Search for the cell housing the specified text and yield its (x, y) center coordinate. 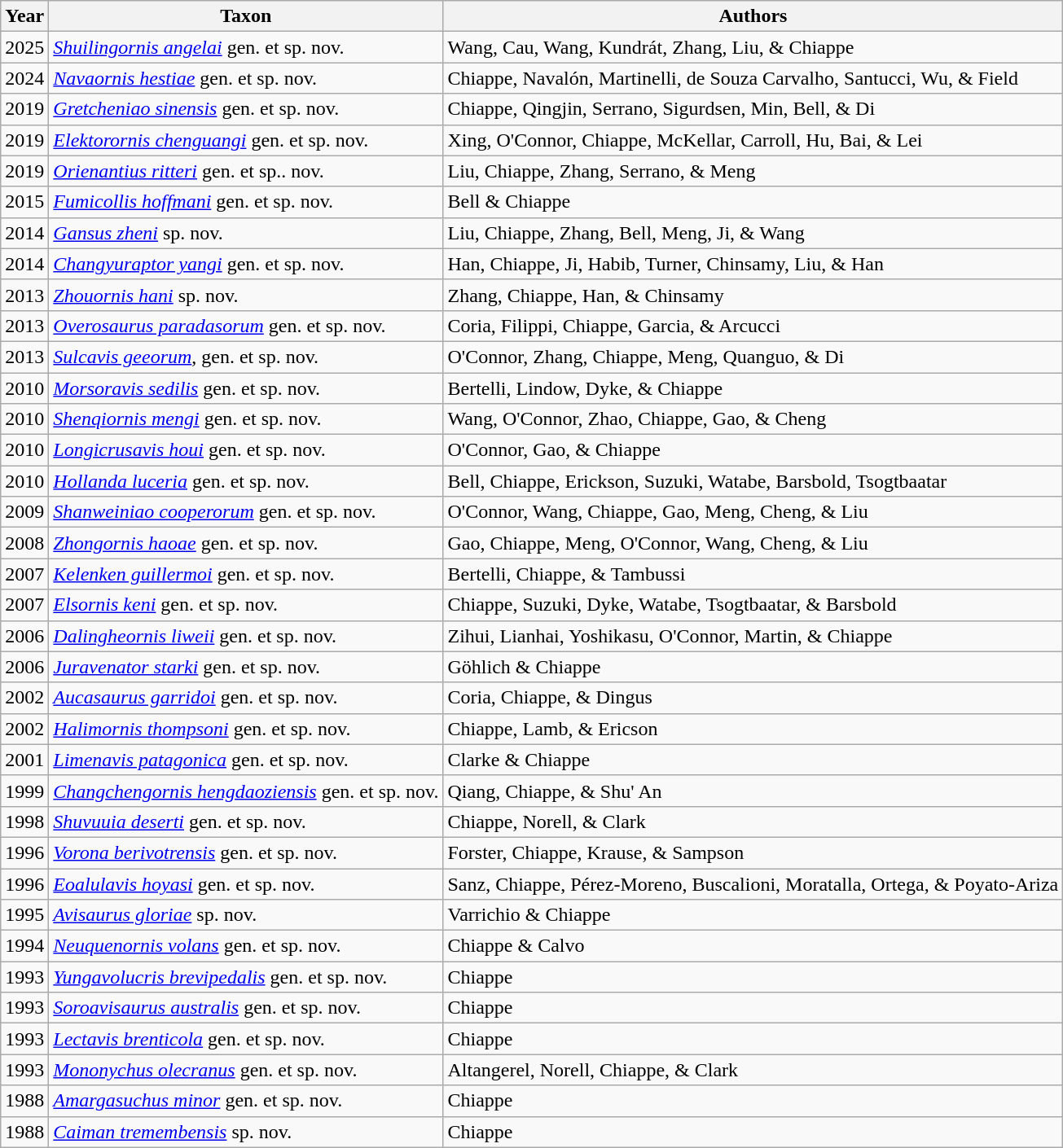
Changyuraptor yangi gen. et sp. nov. (246, 264)
Year (24, 16)
Coria, Chiappe, & Dingus (753, 698)
2001 (24, 760)
Shuilingornis angelai gen. et sp. nov. (246, 47)
O'Connor, Gao, & Chiappe (753, 450)
Chiappe, Qingjin, Serrano, Sigurdsen, Min, Bell, & Di (753, 109)
Bell, Chiappe, Erickson, Suzuki, Watabe, Barsbold, Tsogtbaatar (753, 481)
Hollanda luceria gen. et sp. nov. (246, 481)
Shenqiornis mengi gen. et sp. nov. (246, 419)
1999 (24, 791)
Sanz, Chiappe, Pérez-Moreno, Buscalioni, Moratalla, Ortega, & Poyato-Ariza (753, 883)
Han, Chiappe, Ji, Habib, Turner, Chinsamy, Liu, & Han (753, 264)
Changchengornis hengdaoziensis gen. et sp. nov. (246, 791)
Chiappe, Suzuki, Dyke, Watabe, Tsogtbaatar, & Barsbold (753, 605)
Zhang, Chiappe, Han, & Chinsamy (753, 295)
Shuvuuia deserti gen. et sp. nov. (246, 822)
Gao, Chiappe, Meng, O'Connor, Wang, Cheng, & Liu (753, 543)
Zhouornis hani sp. nov. (246, 295)
Elektorornis chenguangi gen. et sp. nov. (246, 140)
Liu, Chiappe, Zhang, Serrano, & Meng (753, 171)
2009 (24, 512)
2024 (24, 78)
2015 (24, 202)
Clarke & Chiappe (753, 760)
Gansus zheni sp. nov. (246, 233)
Avisaurus gloriae sp. nov. (246, 915)
Wang, Cau, Wang, Kundrát, Zhang, Liu, & Chiappe (753, 47)
Orienantius ritteri gen. et sp.. nov. (246, 171)
Juravenator starki gen. et sp. nov. (246, 667)
Overosaurus paradasorum gen. et sp. nov. (246, 326)
Neuquenornis volans gen. et sp. nov. (246, 946)
Morsoravis sedilis gen. et sp. nov. (246, 388)
Qiang, Chiappe, & Shu' An (753, 791)
Halimornis thompsoni gen. et sp. nov. (246, 729)
Kelenken guillermoi gen. et sp. nov. (246, 574)
Longicrusavis houi gen. et sp. nov. (246, 450)
Coria, Filippi, Chiappe, Garcia, & Arcucci (753, 326)
Zihui, Lianhai, Yoshikasu, O'Connor, Martin, & Chiappe (753, 636)
O'Connor, Wang, Chiappe, Gao, Meng, Cheng, & Liu (753, 512)
Eoalulavis hoyasi gen. et sp. nov. (246, 883)
Caiman tremembensis sp. nov. (246, 1132)
Limenavis patagonica gen. et sp. nov. (246, 760)
Chiappe, Navalón, Martinelli, de Souza Carvalho, Santucci, Wu, & Field (753, 78)
Altangerel, Norell, Chiappe, & Clark (753, 1070)
1995 (24, 915)
Fumicollis hoffmani gen. et sp. nov. (246, 202)
Aucasaurus garridoi gen. et sp. nov. (246, 698)
Amargasuchus minor gen. et sp. nov. (246, 1101)
Chiappe, Norell, & Clark (753, 822)
Soroavisaurus australis gen. et sp. nov. (246, 1008)
Wang, O'Connor, Zhao, Chiappe, Gao, & Cheng (753, 419)
Bertelli, Chiappe, & Tambussi (753, 574)
Authors (753, 16)
Forster, Chiappe, Krause, & Sampson (753, 852)
1998 (24, 822)
Gretcheniao sinensis gen. et sp. nov. (246, 109)
Taxon (246, 16)
Zhongornis haoae gen. et sp. nov. (246, 543)
Varrichio & Chiappe (753, 915)
O'Connor, Zhang, Chiappe, Meng, Quanguo, & Di (753, 357)
Bell & Chiappe (753, 202)
Chiappe & Calvo (753, 946)
Chiappe, Lamb, & Ericson (753, 729)
Xing, O'Connor, Chiappe, McKellar, Carroll, Hu, Bai, & Lei (753, 140)
Lectavis brenticola gen. et sp. nov. (246, 1039)
Vorona berivotrensis gen. et sp. nov. (246, 852)
Navaornis hestiae gen. et sp. nov. (246, 78)
Shanweiniao cooperorum gen. et sp. nov. (246, 512)
Bertelli, Lindow, Dyke, & Chiappe (753, 388)
Elsornis keni gen. et sp. nov. (246, 605)
Yungavolucris brevipedalis gen. et sp. nov. (246, 977)
Dalingheornis liweii gen. et sp. nov. (246, 636)
Sulcavis geeorum, gen. et sp. nov. (246, 357)
2025 (24, 47)
1994 (24, 946)
2008 (24, 543)
Göhlich & Chiappe (753, 667)
Liu, Chiappe, Zhang, Bell, Meng, Ji, & Wang (753, 233)
Mononychus olecranus gen. et sp. nov. (246, 1070)
